Extract the (X, Y) coordinate from the center of the cell holding the provided text.  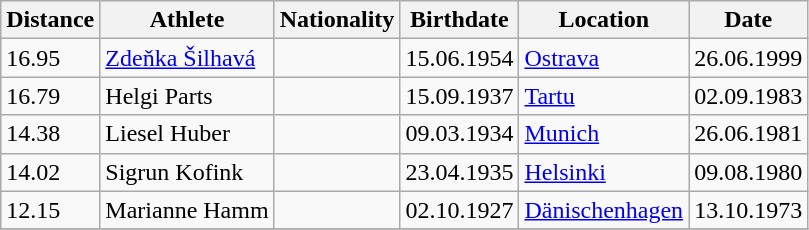
14.02 (50, 172)
Munich (604, 134)
16.79 (50, 96)
Date (748, 20)
12.15 (50, 210)
23.04.1935 (460, 172)
14.38 (50, 134)
09.08.1980 (748, 172)
Ostrava (604, 58)
15.09.1937 (460, 96)
02.10.1927 (460, 210)
Sigrun Kofink (187, 172)
Marianne Hamm (187, 210)
Liesel Huber (187, 134)
Dänischenhagen (604, 210)
Location (604, 20)
Nationality (337, 20)
13.10.1973 (748, 210)
26.06.1999 (748, 58)
02.09.1983 (748, 96)
26.06.1981 (748, 134)
Zdeňka Šilhavá (187, 58)
16.95 (50, 58)
Tartu (604, 96)
Distance (50, 20)
Birthdate (460, 20)
Athlete (187, 20)
09.03.1934 (460, 134)
15.06.1954 (460, 58)
Helsinki (604, 172)
Helgi Parts (187, 96)
